Locate the cell with the specified text and output its (X, Y) center coordinate. 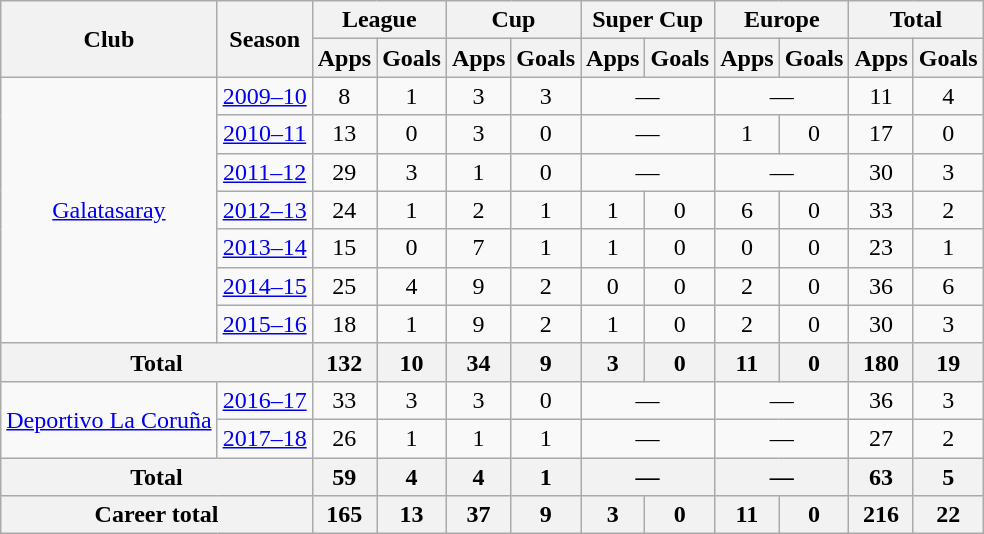
2013–14 (264, 248)
Deportivo La Coruña (109, 419)
Europe (782, 20)
132 (344, 362)
26 (344, 438)
7 (478, 248)
Cup (513, 20)
8 (344, 96)
24 (344, 210)
59 (344, 477)
216 (881, 515)
180 (881, 362)
2017–18 (264, 438)
Club (109, 39)
15 (344, 248)
Career total (156, 515)
2012–13 (264, 210)
25 (344, 286)
10 (412, 362)
Galatasaray (109, 210)
19 (948, 362)
2010–11 (264, 134)
2011–12 (264, 172)
2015–16 (264, 324)
37 (478, 515)
18 (344, 324)
Season (264, 39)
29 (344, 172)
2009–10 (264, 96)
5 (948, 477)
23 (881, 248)
165 (344, 515)
17 (881, 134)
22 (948, 515)
League (379, 20)
27 (881, 438)
2016–17 (264, 400)
Super Cup (648, 20)
63 (881, 477)
34 (478, 362)
2014–15 (264, 286)
